Return [X, Y] of the center of cell containing provided text 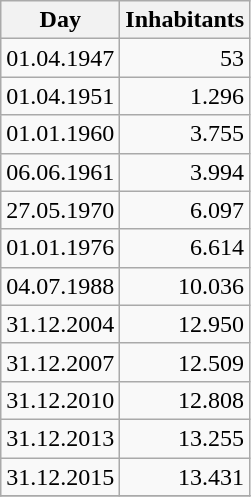
13.431 [185, 477]
1.296 [185, 96]
3.994 [185, 172]
3.755 [185, 134]
01.01.1976 [60, 248]
6.614 [185, 248]
Day [60, 20]
31.12.2010 [60, 400]
01.01.1960 [60, 134]
10.036 [185, 286]
31.12.2007 [60, 362]
31.12.2004 [60, 324]
13.255 [185, 438]
01.04.1951 [60, 96]
01.04.1947 [60, 58]
04.07.1988 [60, 286]
27.05.1970 [60, 210]
12.808 [185, 400]
12.950 [185, 324]
12.509 [185, 362]
31.12.2013 [60, 438]
53 [185, 58]
31.12.2015 [60, 477]
06.06.1961 [60, 172]
Inhabitants [185, 20]
6.097 [185, 210]
